Locate the cell with the specified text and output its [x, y] center coordinate. 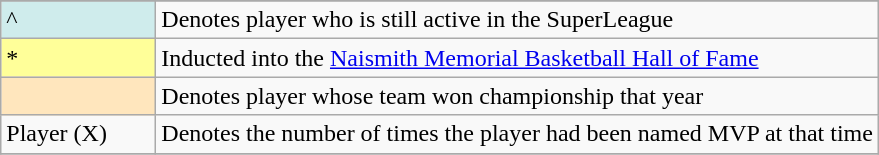
* [78, 58]
Player (X) [78, 134]
^ [78, 20]
Denotes the number of times the player had been named MVP at that time [518, 134]
Denotes player who is still active in the SuperLeague [518, 20]
Denotes player whose team won championship that year [518, 96]
Inducted into the Naismith Memorial Basketball Hall of Fame [518, 58]
